Pinpoint the cell where the given text exists, returning its (X, Y) midpoint coordinate. 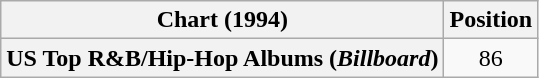
86 (491, 58)
US Top R&B/Hip-Hop Albums (Billboard) (222, 58)
Chart (1994) (222, 20)
Position (491, 20)
